Search for the cell housing the specified text and yield its [X, Y] center coordinate. 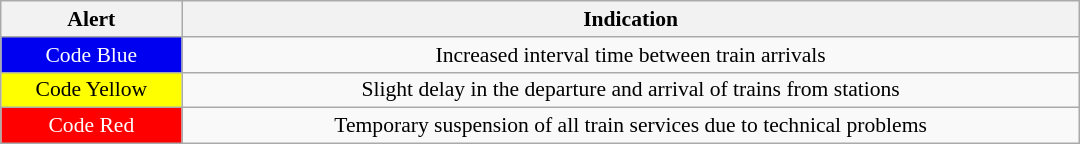
Slight delay in the departure and arrival of trains from stations [630, 90]
Code Blue [92, 54]
Increased interval time between train arrivals [630, 54]
Temporary suspension of all train services due to technical problems [630, 126]
Alert [92, 19]
Code Red [92, 126]
Code Yellow [92, 90]
Indication [630, 19]
